Extract the (X, Y) coordinate from the center of the cell holding the provided text.  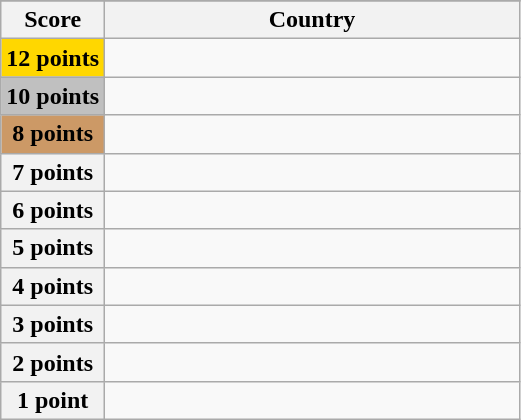
8 points (53, 134)
Country (312, 20)
4 points (53, 286)
10 points (53, 96)
Score (53, 20)
1 point (53, 400)
12 points (53, 58)
2 points (53, 362)
7 points (53, 172)
6 points (53, 210)
5 points (53, 248)
3 points (53, 324)
